Provide the (X, Y) coordinate of the cell's center where the given text is located.  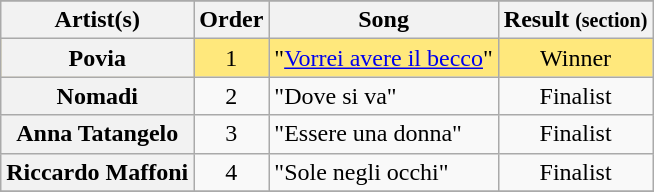
Result (section) (576, 20)
1 (232, 58)
"Vorrei avere il becco" (384, 58)
Povia (98, 58)
Nomadi (98, 96)
"Essere una donna" (384, 134)
"Dove si va" (384, 96)
2 (232, 96)
Order (232, 20)
Anna Tatangelo (98, 134)
Song (384, 20)
3 (232, 134)
"Sole negli occhi" (384, 172)
4 (232, 172)
Artist(s) (98, 20)
Winner (576, 58)
Riccardo Maffoni (98, 172)
